Output the [x, y] coordinate of the center of the cell containing the given text.  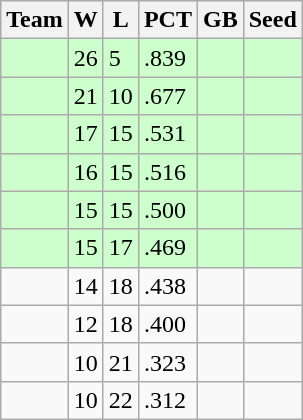
W [86, 20]
.469 [168, 248]
.438 [168, 286]
.839 [168, 58]
26 [86, 58]
.400 [168, 324]
.516 [168, 172]
PCT [168, 20]
.500 [168, 210]
GB [220, 20]
16 [86, 172]
22 [120, 400]
.677 [168, 96]
Team [35, 20]
.312 [168, 400]
.531 [168, 134]
14 [86, 286]
Seed [272, 20]
5 [120, 58]
12 [86, 324]
.323 [168, 362]
L [120, 20]
